Scan for the cell matching the given text and deliver its (x, y) coordinate at center. 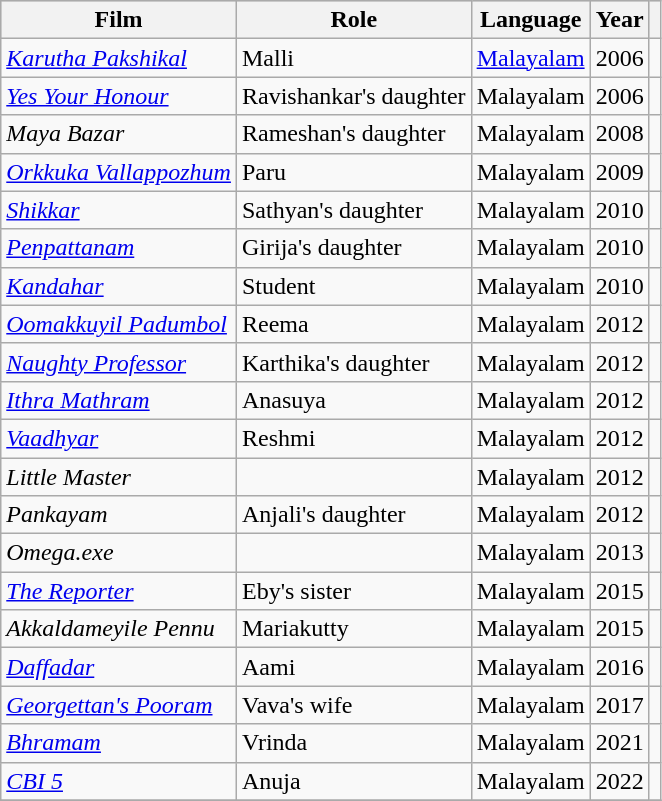
Vrinda (354, 743)
Orkkuka Vallappozhum (119, 172)
Sathyan's daughter (354, 210)
Yes Your Honour (119, 96)
Year (620, 20)
Naughty Professor (119, 362)
Omega.exe (119, 553)
Vaadhyar (119, 438)
CBI 5 (119, 781)
Maya Bazar (119, 134)
2021 (620, 743)
Anjali's daughter (354, 515)
Ithra Mathram (119, 400)
Shikkar (119, 210)
Reema (354, 324)
Oomakkuyil Padumbol (119, 324)
2009 (620, 172)
2008 (620, 134)
2022 (620, 781)
Language (530, 20)
Aami (354, 667)
Ravishankar's daughter (354, 96)
Penpattanam (119, 248)
Paru (354, 172)
Vava's wife (354, 705)
Daffadar (119, 667)
2013 (620, 553)
Little Master (119, 477)
Anuja (354, 781)
Karthika's daughter (354, 362)
Akkaldameyile Pennu (119, 629)
The Reporter (119, 591)
2016 (620, 667)
Anasuya (354, 400)
Student (354, 286)
Bhramam (119, 743)
Reshmi (354, 438)
Georgettan's Pooram (119, 705)
Kandahar (119, 286)
Role (354, 20)
Film (119, 20)
Mariakutty (354, 629)
Karutha Pakshikal (119, 58)
2017 (620, 705)
Eby's sister (354, 591)
Malli (354, 58)
Girija's daughter (354, 248)
Pankayam (119, 515)
Rameshan's daughter (354, 134)
